Pinpoint the cell where the given text exists, returning its (X, Y) midpoint coordinate. 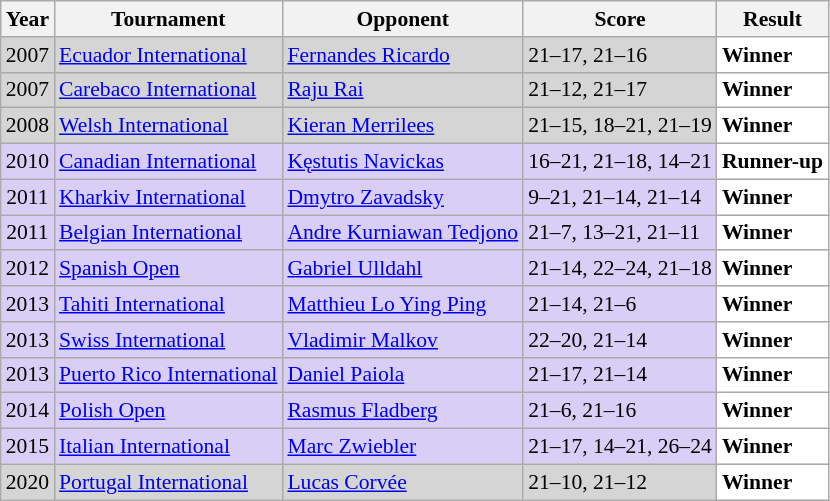
21–14, 22–24, 21–18 (620, 269)
Daniel Paiola (402, 375)
Result (772, 19)
Canadian International (168, 162)
2020 (28, 482)
21–7, 13–21, 21–11 (620, 233)
Belgian International (168, 233)
Portugal International (168, 482)
9–21, 21–14, 21–14 (620, 197)
21–6, 21–16 (620, 411)
Italian International (168, 447)
Puerto Rico International (168, 375)
21–17, 21–16 (620, 55)
Kharkiv International (168, 197)
Lucas Corvée (402, 482)
Opponent (402, 19)
Fernandes Ricardo (402, 55)
Spanish Open (168, 269)
2008 (28, 126)
Welsh International (168, 126)
Tournament (168, 19)
Kęstutis Navickas (402, 162)
21–14, 21–6 (620, 304)
Ecuador International (168, 55)
Vladimir Malkov (402, 340)
Matthieu Lo Ying Ping (402, 304)
22–20, 21–14 (620, 340)
Kieran Merrilees (402, 126)
Swiss International (168, 340)
Raju Rai (402, 90)
Carebaco International (168, 90)
2012 (28, 269)
16–21, 21–18, 14–21 (620, 162)
21–10, 21–12 (620, 482)
21–17, 14–21, 26–24 (620, 447)
Rasmus Fladberg (402, 411)
Andre Kurniawan Tedjono (402, 233)
Tahiti International (168, 304)
21–15, 18–21, 21–19 (620, 126)
2014 (28, 411)
Gabriel Ulldahl (402, 269)
Runner-up (772, 162)
Score (620, 19)
Dmytro Zavadsky (402, 197)
2015 (28, 447)
Marc Zwiebler (402, 447)
21–17, 21–14 (620, 375)
21–12, 21–17 (620, 90)
Year (28, 19)
2010 (28, 162)
Polish Open (168, 411)
